For the text-containing cell, return its midpoint in (x, y) coordinate format. 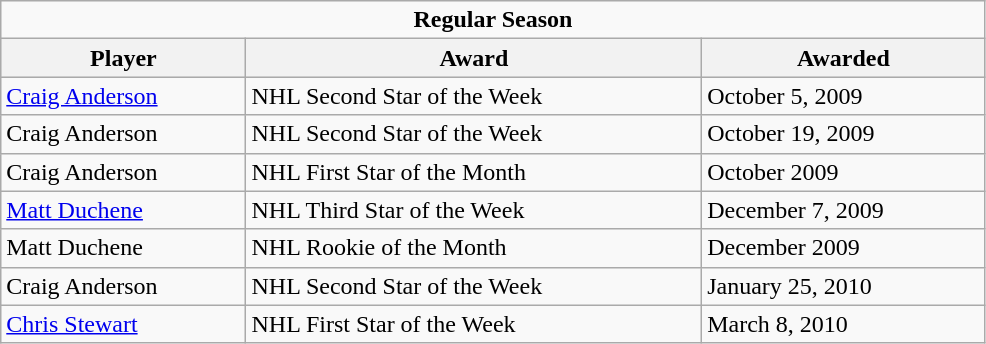
Player (124, 58)
NHL Third Star of the Week (474, 210)
October 5, 2009 (844, 96)
March 8, 2010 (844, 324)
NHL First Star of the Month (474, 172)
December 7, 2009 (844, 210)
Regular Season (493, 20)
Award (474, 58)
Awarded (844, 58)
October 2009 (844, 172)
NHL First Star of the Week (474, 324)
Chris Stewart (124, 324)
October 19, 2009 (844, 134)
NHL Rookie of the Month (474, 248)
January 25, 2010 (844, 286)
December 2009 (844, 248)
